Detect which cell encompasses the target text, then output its (x, y) center coordinate. 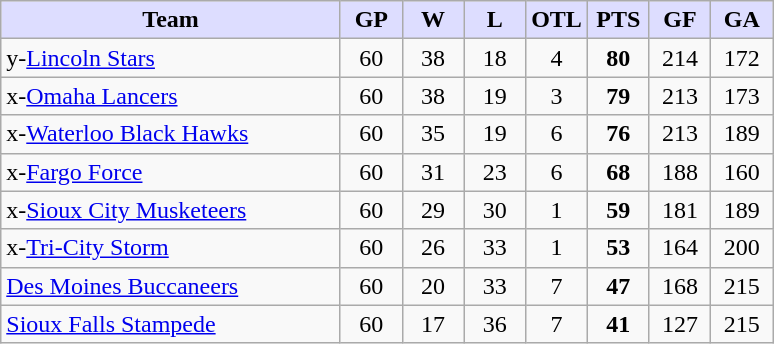
x-Tri-City Storm (171, 248)
17 (433, 324)
GA (742, 20)
68 (618, 172)
26 (433, 248)
GF (680, 20)
Des Moines Buccaneers (171, 286)
160 (742, 172)
188 (680, 172)
127 (680, 324)
168 (680, 286)
76 (618, 134)
Sioux Falls Stampede (171, 324)
30 (495, 210)
y-Lincoln Stars (171, 58)
59 (618, 210)
x-Omaha Lancers (171, 96)
L (495, 20)
W (433, 20)
214 (680, 58)
31 (433, 172)
GP (371, 20)
x-Sioux City Musketeers (171, 210)
173 (742, 96)
18 (495, 58)
200 (742, 248)
47 (618, 286)
35 (433, 134)
4 (557, 58)
Team (171, 20)
172 (742, 58)
79 (618, 96)
53 (618, 248)
PTS (618, 20)
29 (433, 210)
41 (618, 324)
80 (618, 58)
36 (495, 324)
23 (495, 172)
x-Waterloo Black Hawks (171, 134)
181 (680, 210)
OTL (557, 20)
20 (433, 286)
3 (557, 96)
164 (680, 248)
x-Fargo Force (171, 172)
